Capture the cell that displays the provided text and extract its [x, y] central coordinate. 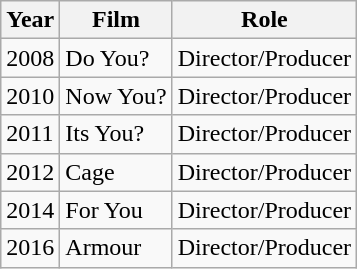
2016 [30, 248]
Cage [116, 172]
2014 [30, 210]
Role [264, 20]
Armour [116, 248]
Year [30, 20]
2008 [30, 58]
Do You? [116, 58]
Its You? [116, 134]
2012 [30, 172]
2011 [30, 134]
2010 [30, 96]
Now You? [116, 96]
Film [116, 20]
For You [116, 210]
